For the text-containing cell, return its midpoint in (X, Y) coordinate format. 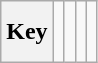
Key (27, 32)
